Return the (x, y) coordinate for the center point of the cell that contains the specified text.  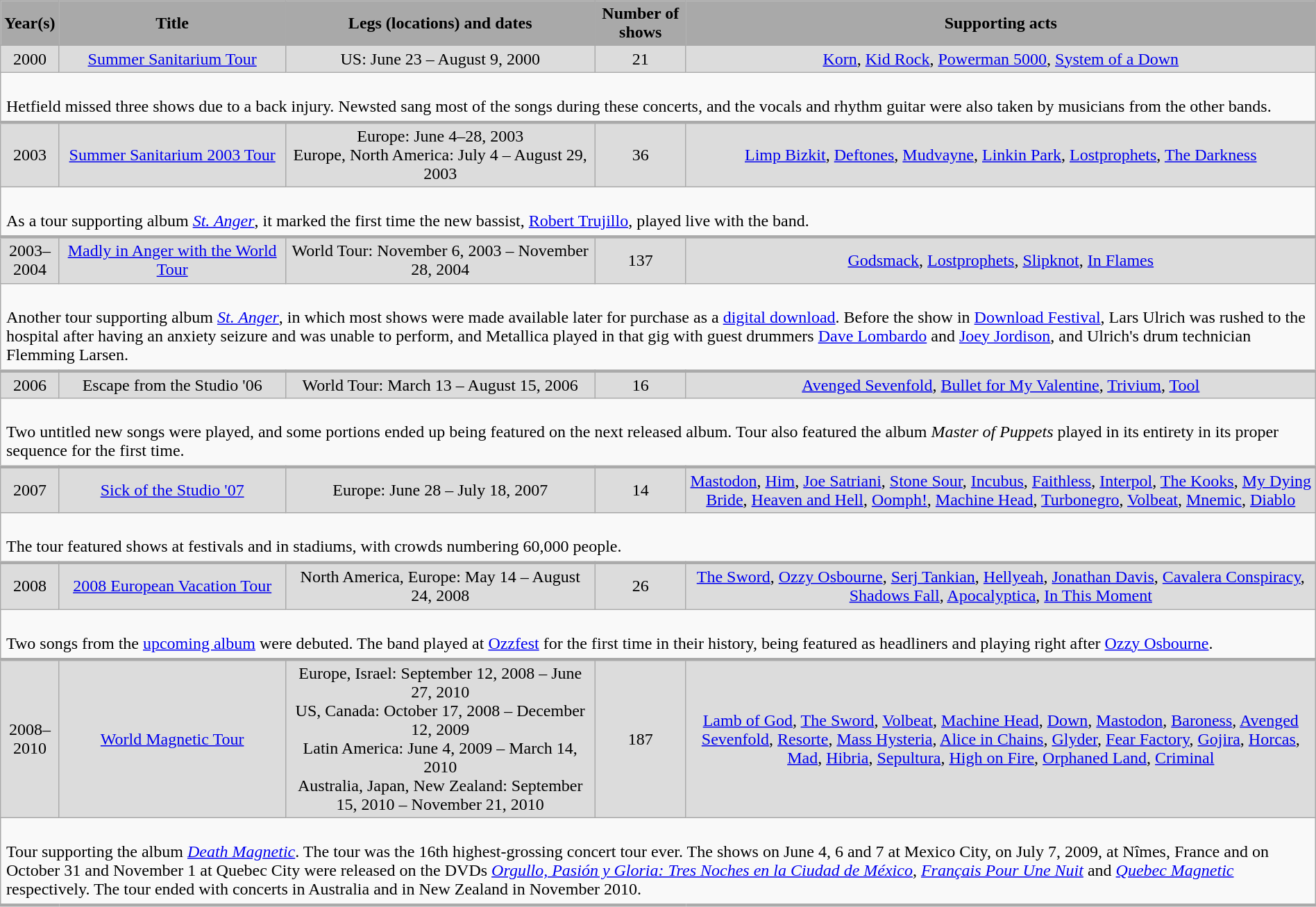
2003–2004 (30, 260)
Summer Sanitarium 2003 Tour (172, 155)
World Tour: November 6, 2003 – November 28, 2004 (440, 260)
2008 European Vacation Tour (172, 586)
North America, Europe: May 14 – August 24, 2008 (440, 586)
2008–2010 (30, 738)
Madly in Anger with the World Tour (172, 260)
Limp Bizkit, Deftones, Mudvayne, Linkin Park, Lostprophets, The Darkness (1001, 155)
The tour featured shows at festivals and in stadiums, with crowds numbering 60,000 people. (658, 538)
2008 (30, 586)
2003 (30, 155)
Sick of the Studio '07 (172, 490)
Europe: June 28 – July 18, 2007 (440, 490)
Escape from the Studio '06 (172, 384)
US: June 23 – August 9, 2000 (440, 59)
The Sword, Ozzy Osbourne, Serj Tankian, Hellyeah, Jonathan Davis, Cavalera Conspiracy, Shadows Fall, Apocalyptica, In This Moment (1001, 586)
Godsmack, Lostprophets, Slipknot, In Flames (1001, 260)
36 (640, 155)
2000 (30, 59)
187 (640, 738)
26 (640, 586)
16 (640, 384)
As a tour supporting album St. Anger, it marked the first time the new bassist, Robert Trujillo, played live with the band. (658, 212)
14 (640, 490)
Korn, Kid Rock, Powerman 5000, System of a Down (1001, 59)
World Tour: March 13 – August 15, 2006 (440, 384)
21 (640, 59)
Title (172, 24)
Legs (locations) and dates (440, 24)
Supporting acts (1001, 24)
2007 (30, 490)
Summer Sanitarium Tour (172, 59)
2006 (30, 384)
World Magnetic Tour (172, 738)
Avenged Sevenfold, Bullet for My Valentine, Trivium, Tool (1001, 384)
Number ofshows (640, 24)
Year(s) (30, 24)
Europe: June 4–28, 2003 Europe, North America: July 4 – August 29, 2003 (440, 155)
137 (640, 260)
